From the cell containing the given text, extract its center point as [x, y] coordinate. 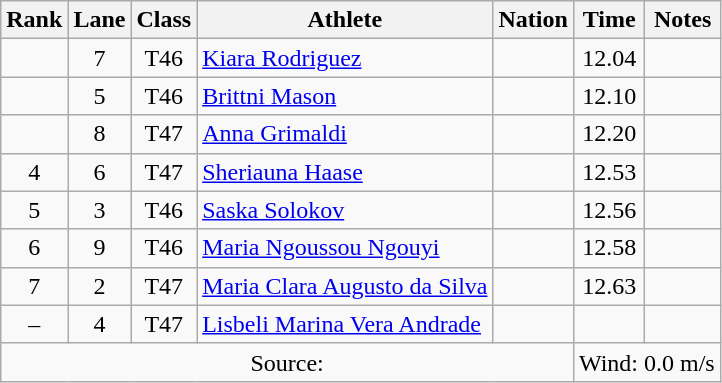
Class [164, 20]
Anna Grimaldi [345, 134]
Notes [682, 20]
Maria Ngoussou Ngouyi [345, 248]
Nation [533, 20]
Source: [288, 362]
12.04 [609, 58]
Rank [34, 20]
Lane [100, 20]
3 [100, 210]
12.63 [609, 286]
Athlete [345, 20]
– [34, 324]
Time [609, 20]
Brittni Mason [345, 96]
12.20 [609, 134]
9 [100, 248]
2 [100, 286]
12.10 [609, 96]
Lisbeli Marina Vera Andrade [345, 324]
8 [100, 134]
Saska Solokov [345, 210]
Wind: 0.0 m/s [646, 362]
12.58 [609, 248]
12.53 [609, 172]
Kiara Rodriguez [345, 58]
Maria Clara Augusto da Silva [345, 286]
Sheriauna Haase [345, 172]
12.56 [609, 210]
